Capture the cell that displays the provided text and extract its (X, Y) central coordinate. 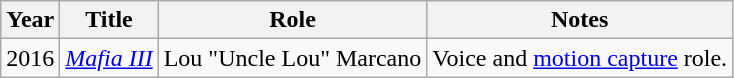
Role (292, 20)
Notes (580, 20)
Mafia III (109, 58)
Title (109, 20)
Voice and motion capture role. (580, 58)
Year (30, 20)
2016 (30, 58)
Lou "Uncle Lou" Marcano (292, 58)
